Find where the given text appears and provide that cell's center as (X, Y) coordinate. 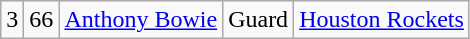
Houston Rockets (382, 20)
66 (42, 20)
Anthony Bowie (141, 20)
3 (12, 20)
Guard (258, 20)
